Pinpoint the cell where the given text exists, returning its (X, Y) midpoint coordinate. 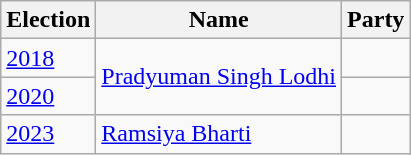
2018 (48, 58)
Election (48, 20)
Ramsiya Bharti (219, 134)
Party (376, 20)
Name (219, 20)
2023 (48, 134)
Pradyuman Singh Lodhi (219, 77)
2020 (48, 96)
